Return [x, y] of the center of cell containing provided text 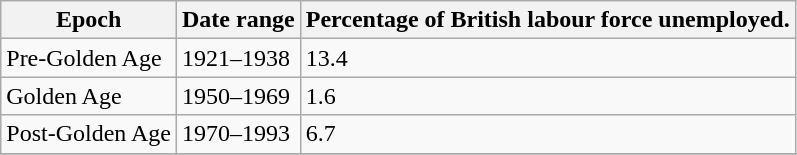
Percentage of British labour force unemployed. [548, 20]
1921–1938 [238, 58]
1970–1993 [238, 134]
1.6 [548, 96]
Epoch [89, 20]
Date range [238, 20]
Golden Age [89, 96]
6.7 [548, 134]
Post-Golden Age [89, 134]
1950–1969 [238, 96]
13.4 [548, 58]
Pre-Golden Age [89, 58]
